Capture the cell that displays the provided text and extract its (x, y) central coordinate. 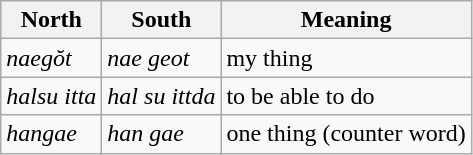
one thing (counter word) (346, 134)
naegŏt (52, 58)
Meaning (346, 20)
my thing (346, 58)
hangae (52, 134)
hal su ittda (162, 96)
North (52, 20)
nae geot (162, 58)
halsu itta (52, 96)
han gae (162, 134)
to be able to do (346, 96)
South (162, 20)
